Output the [X, Y] coordinate of the center of the cell containing the given text.  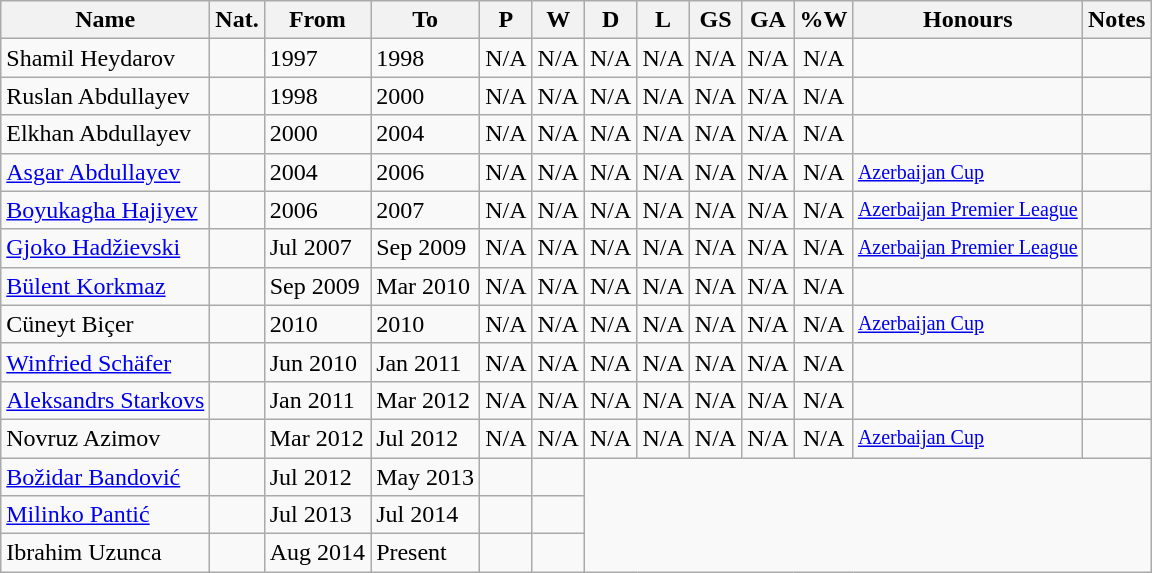
Božidar Bandović [106, 477]
Bülent Korkmaz [106, 286]
Milinko Pantić [106, 515]
Ibrahim Uzunca [106, 553]
Ruslan Abdullayev [106, 96]
Novruz Azimov [106, 438]
Asgar Abdullayev [106, 172]
Boyukagha Hajiyev [106, 210]
GS [715, 20]
L [663, 20]
Jul 2013 [317, 515]
Nat. [237, 20]
Notes [1116, 20]
Gjoko Hadžievski [106, 248]
Present [426, 553]
Cüneyt Biçer [106, 324]
Honours [968, 20]
May 2013 [426, 477]
Jul 2007 [317, 248]
W [558, 20]
Elkhan Abdullayev [106, 134]
GA [768, 20]
Winfried Schäfer [106, 362]
1997 [317, 58]
Aug 2014 [317, 553]
P [506, 20]
Shamil Heydarov [106, 58]
From [317, 20]
Mar 2010 [426, 286]
D [610, 20]
Jun 2010 [317, 362]
To [426, 20]
Jul 2014 [426, 515]
%W [824, 20]
2007 [426, 210]
Aleksandrs Starkovs [106, 400]
Name [106, 20]
